Identify which cell holds the provided text, then report its (x, y) central coordinate. 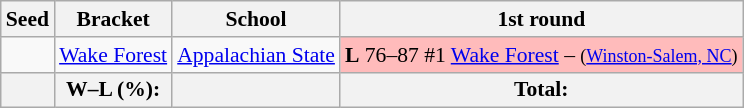
Total: (542, 90)
Seed (28, 19)
School (256, 19)
Wake Forest (113, 55)
1st round (542, 19)
L 76–87 #1 Wake Forest – (Winston-Salem, NC) (542, 55)
Bracket (113, 19)
Appalachian State (256, 55)
W–L (%): (113, 90)
